Scan for the cell matching the given text and deliver its [x, y] coordinate at center. 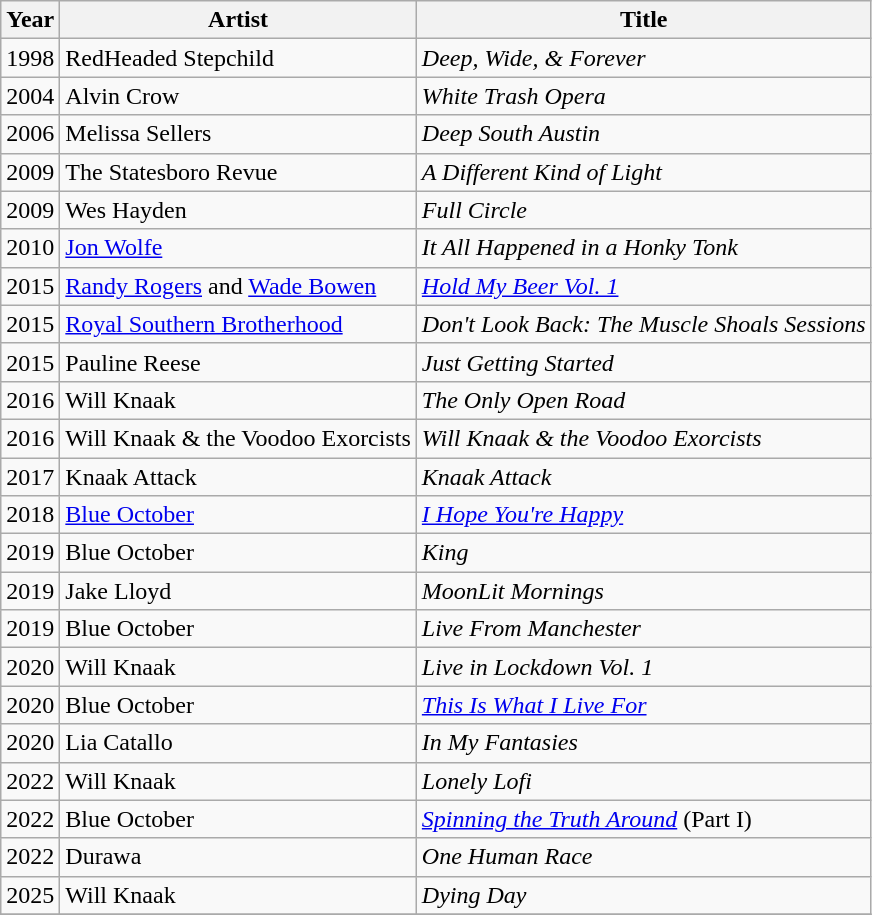
Deep South Austin [644, 134]
2010 [30, 248]
Randy Rogers and Wade Bowen [238, 286]
It All Happened in a Honky Tonk [644, 248]
Live in Lockdown Vol. 1 [644, 667]
2025 [30, 895]
Title [644, 20]
2018 [30, 515]
Lonely Lofi [644, 781]
Melissa Sellers [238, 134]
Durawa [238, 857]
Royal Southern Brotherhood [238, 324]
I Hope You're Happy [644, 515]
Jake Lloyd [238, 591]
One Human Race [644, 857]
Spinning the Truth Around (Part I) [644, 819]
Jon Wolfe [238, 248]
A Different Kind of Light [644, 172]
Live From Manchester [644, 629]
2004 [30, 96]
Year [30, 20]
1998 [30, 58]
The Statesboro Revue [238, 172]
This Is What I Live For [644, 705]
Just Getting Started [644, 362]
RedHeaded Stepchild [238, 58]
MoonLit Mornings [644, 591]
2017 [30, 477]
Wes Hayden [238, 210]
2006 [30, 134]
In My Fantasies [644, 743]
Deep, Wide, & Forever [644, 58]
Alvin Crow [238, 96]
Artist [238, 20]
King [644, 553]
Hold My Beer Vol. 1 [644, 286]
Pauline Reese [238, 362]
White Trash Opera [644, 96]
Full Circle [644, 210]
Dying Day [644, 895]
Don't Look Back: The Muscle Shoals Sessions [644, 324]
The Only Open Road [644, 400]
Lia Catallo [238, 743]
